From the cell containing the given text, extract its center point as [x, y] coordinate. 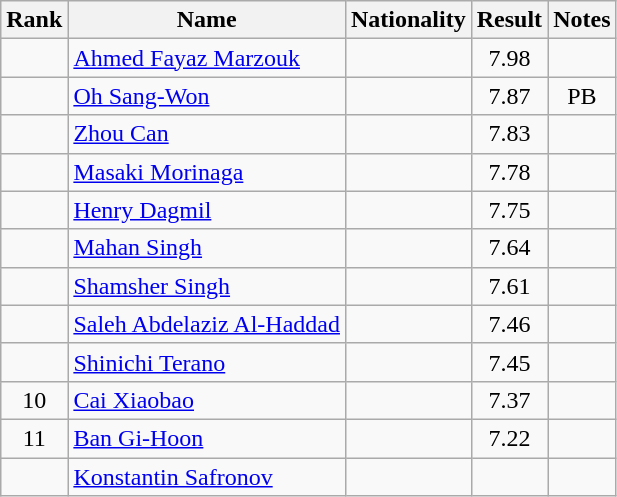
7.37 [509, 400]
7.22 [509, 438]
Zhou Can [207, 134]
7.83 [509, 134]
11 [34, 438]
7.78 [509, 172]
Name [207, 20]
Result [509, 20]
7.61 [509, 286]
Oh Sang-Won [207, 96]
Rank [34, 20]
7.46 [509, 324]
7.87 [509, 96]
Konstantin Safronov [207, 477]
Cai Xiaobao [207, 400]
Saleh Abdelaziz Al-Haddad [207, 324]
7.75 [509, 210]
7.64 [509, 248]
PB [582, 96]
Ban Gi-Hoon [207, 438]
Henry Dagmil [207, 210]
Shamsher Singh [207, 286]
7.45 [509, 362]
10 [34, 400]
Mahan Singh [207, 248]
Shinichi Terano [207, 362]
Masaki Morinaga [207, 172]
Nationality [408, 20]
Notes [582, 20]
7.98 [509, 58]
Ahmed Fayaz Marzouk [207, 58]
